Extract the (x, y) coordinate from the center of the cell holding the provided text.  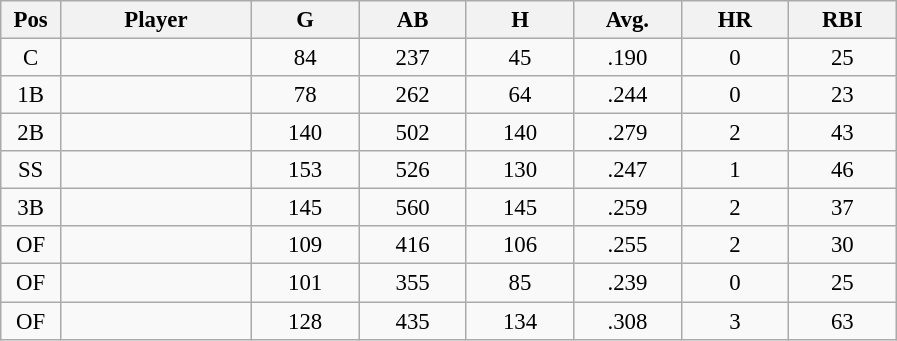
Player (156, 20)
.259 (628, 208)
23 (842, 95)
109 (304, 245)
.190 (628, 58)
502 (412, 133)
.247 (628, 170)
G (304, 20)
134 (520, 321)
106 (520, 245)
128 (304, 321)
AB (412, 20)
64 (520, 95)
.308 (628, 321)
Avg. (628, 20)
63 (842, 321)
237 (412, 58)
1B (31, 95)
37 (842, 208)
101 (304, 283)
85 (520, 283)
SS (31, 170)
2B (31, 133)
153 (304, 170)
C (31, 58)
HR (734, 20)
.244 (628, 95)
RBI (842, 20)
78 (304, 95)
416 (412, 245)
355 (412, 283)
3B (31, 208)
130 (520, 170)
1 (734, 170)
435 (412, 321)
30 (842, 245)
.239 (628, 283)
H (520, 20)
46 (842, 170)
45 (520, 58)
43 (842, 133)
84 (304, 58)
262 (412, 95)
560 (412, 208)
526 (412, 170)
3 (734, 321)
.255 (628, 245)
Pos (31, 20)
.279 (628, 133)
